Detect which cell encompasses the target text, then output its (x, y) center coordinate. 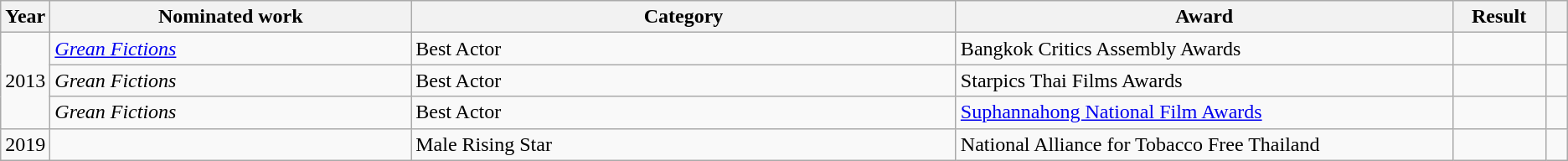
Year (25, 17)
National Alliance for Tobacco Free Thailand (1204, 144)
Suphannahong National Film Awards (1204, 112)
Bangkok Critics Assembly Awards (1204, 49)
2013 (25, 80)
Nominated work (231, 17)
Award (1204, 17)
Result (1499, 17)
Starpics Thai Films Awards (1204, 80)
2019 (25, 144)
Category (683, 17)
Male Rising Star (683, 144)
